Pinpoint the cell where the given text exists, returning its (X, Y) midpoint coordinate. 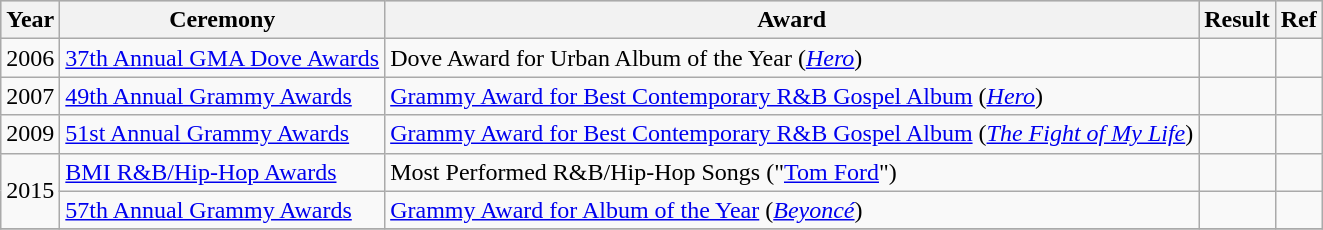
51st Annual Grammy Awards (222, 134)
Grammy Award for Best Contemporary R&B Gospel Album (Hero) (792, 96)
57th Annual Grammy Awards (222, 210)
Most Performed R&B/Hip-Hop Songs ("Tom Ford") (792, 172)
49th Annual Grammy Awards (222, 96)
Result (1237, 20)
Year (30, 20)
Grammy Award for Album of the Year (Beyoncé) (792, 210)
2015 (30, 191)
Award (792, 20)
Ceremony (222, 20)
2009 (30, 134)
37th Annual GMA Dove Awards (222, 58)
Dove Award for Urban Album of the Year (Hero) (792, 58)
2006 (30, 58)
BMI R&B/Hip-Hop Awards (222, 172)
Ref (1298, 20)
Grammy Award for Best Contemporary R&B Gospel Album (The Fight of My Life) (792, 134)
2007 (30, 96)
